Search for the cell housing the specified text and yield its (X, Y) center coordinate. 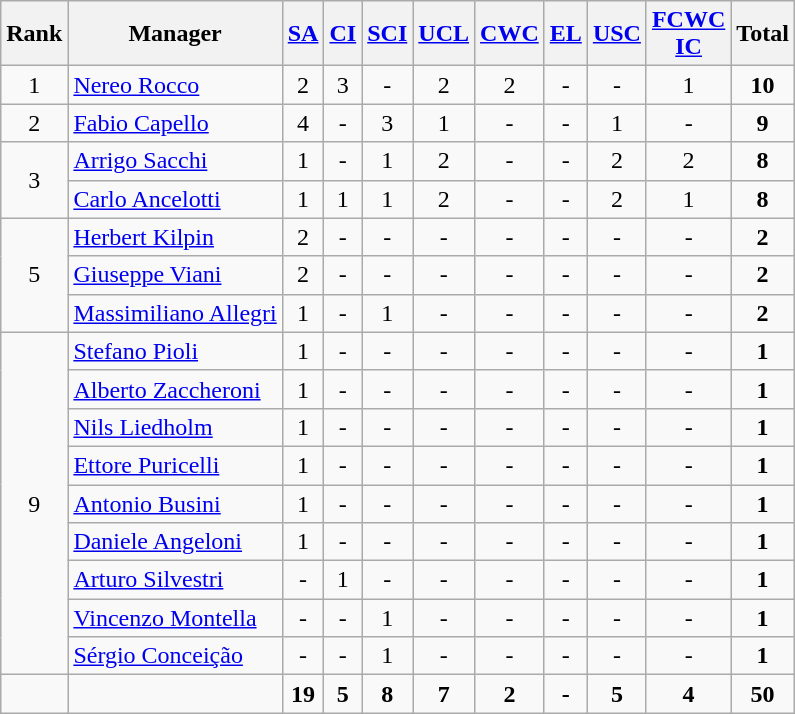
Carlo Ancelotti (175, 199)
10 (763, 85)
Fabio Capello (175, 123)
SA (303, 34)
50 (763, 694)
CI (343, 34)
Herbert Kilpin (175, 237)
Rank (34, 34)
Nils Liedholm (175, 427)
Daniele Angeloni (175, 542)
Manager (175, 34)
Alberto Zaccheroni (175, 389)
USC (616, 34)
Arrigo Sacchi (175, 161)
Arturo Silvestri (175, 580)
Antonio Busini (175, 503)
Massimiliano Allegri (175, 313)
UCL (444, 34)
FCWC IC (688, 34)
EL (566, 34)
Total (763, 34)
Nereo Rocco (175, 85)
Stefano Pioli (175, 351)
Vincenzo Montella (175, 618)
Ettore Puricelli (175, 465)
7 (444, 694)
Giuseppe Viani (175, 275)
19 (303, 694)
SCI (388, 34)
CWC (510, 34)
Sérgio Conceição (175, 656)
